Provide the [x, y] coordinate of the cell's center where the given text is located.  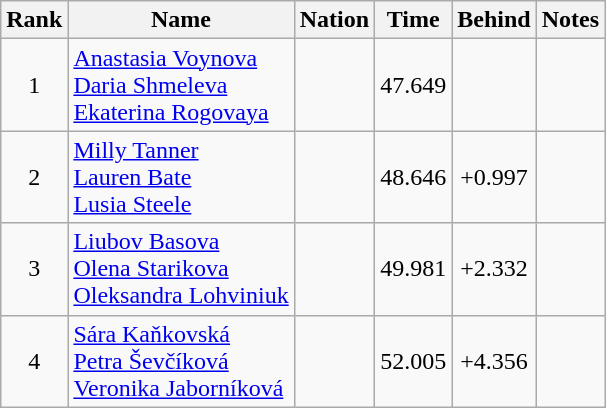
Milly TannerLauren BateLusia Steele [181, 177]
+2.332 [494, 269]
2 [34, 177]
47.649 [414, 85]
+0.997 [494, 177]
Liubov BasovaOlena StarikovaOleksandra Lohviniuk [181, 269]
4 [34, 361]
Time [414, 20]
1 [34, 85]
Anastasia VoynovaDaria ShmelevaEkaterina Rogovaya [181, 85]
Behind [494, 20]
Nation [334, 20]
52.005 [414, 361]
49.981 [414, 269]
Notes [570, 20]
48.646 [414, 177]
+4.356 [494, 361]
Name [181, 20]
3 [34, 269]
Rank [34, 20]
Sára KaňkovskáPetra ŠevčíkováVeronika Jaborníková [181, 361]
